Locate the cell with the specified text and output its [X, Y] center coordinate. 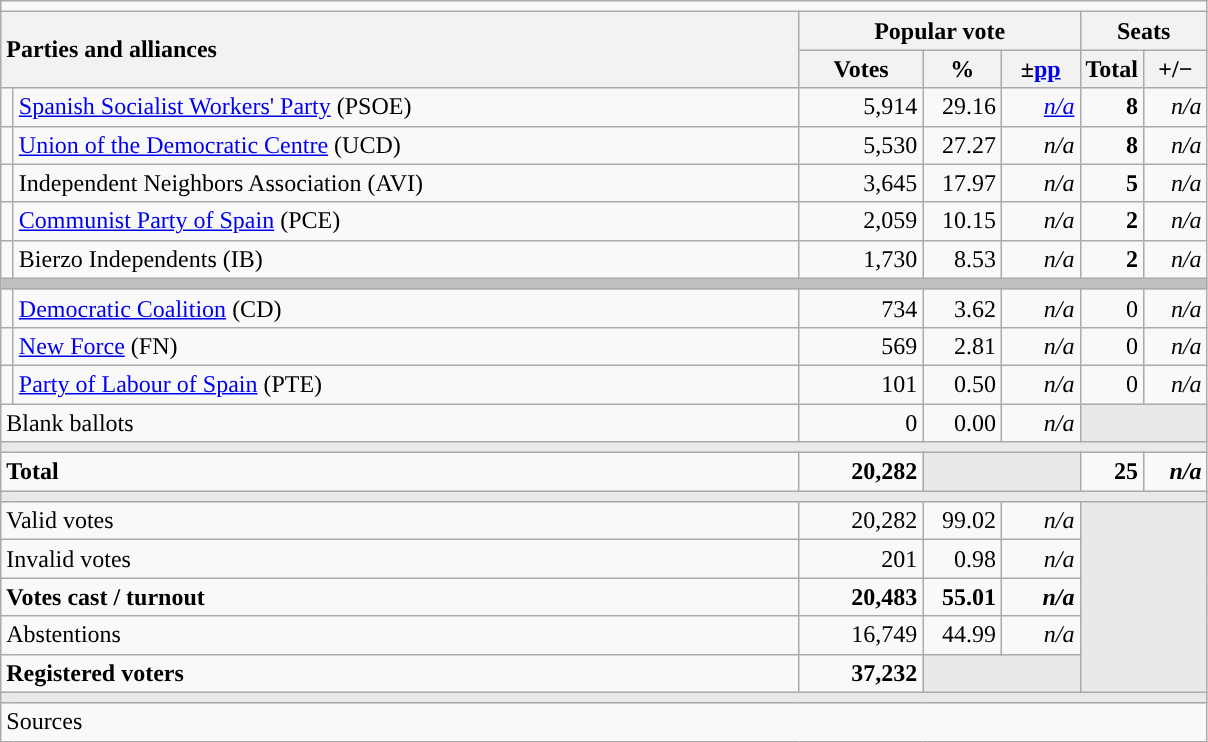
Spanish Socialist Workers' Party (PSOE) [406, 107]
Communist Party of Spain (PCE) [406, 221]
Party of Labour of Spain (PTE) [406, 384]
Bierzo Independents (IB) [406, 259]
16,749 [861, 635]
20,483 [861, 597]
37,232 [861, 673]
1,730 [861, 259]
5 [1112, 183]
±pp [1040, 69]
Parties and alliances [400, 50]
0.00 [962, 423]
10.15 [962, 221]
101 [861, 384]
55.01 [962, 597]
5,914 [861, 107]
3.62 [962, 308]
% [962, 69]
Popular vote [940, 31]
3,645 [861, 183]
Union of the Democratic Centre (UCD) [406, 145]
0.50 [962, 384]
Registered voters [400, 673]
Abstentions [400, 635]
44.99 [962, 635]
Valid votes [400, 521]
29.16 [962, 107]
8.53 [962, 259]
99.02 [962, 521]
Blank ballots [400, 423]
Invalid votes [400, 559]
27.27 [962, 145]
5,530 [861, 145]
New Force (FN) [406, 346]
Democratic Coalition (CD) [406, 308]
734 [861, 308]
Votes cast / turnout [400, 597]
Seats [1144, 31]
+/− [1176, 69]
Votes [861, 69]
Sources [604, 722]
2.81 [962, 346]
201 [861, 559]
569 [861, 346]
Independent Neighbors Association (AVI) [406, 183]
25 [1112, 472]
17.97 [962, 183]
2,059 [861, 221]
0.98 [962, 559]
